Return (X, Y) of the center of cell containing provided text 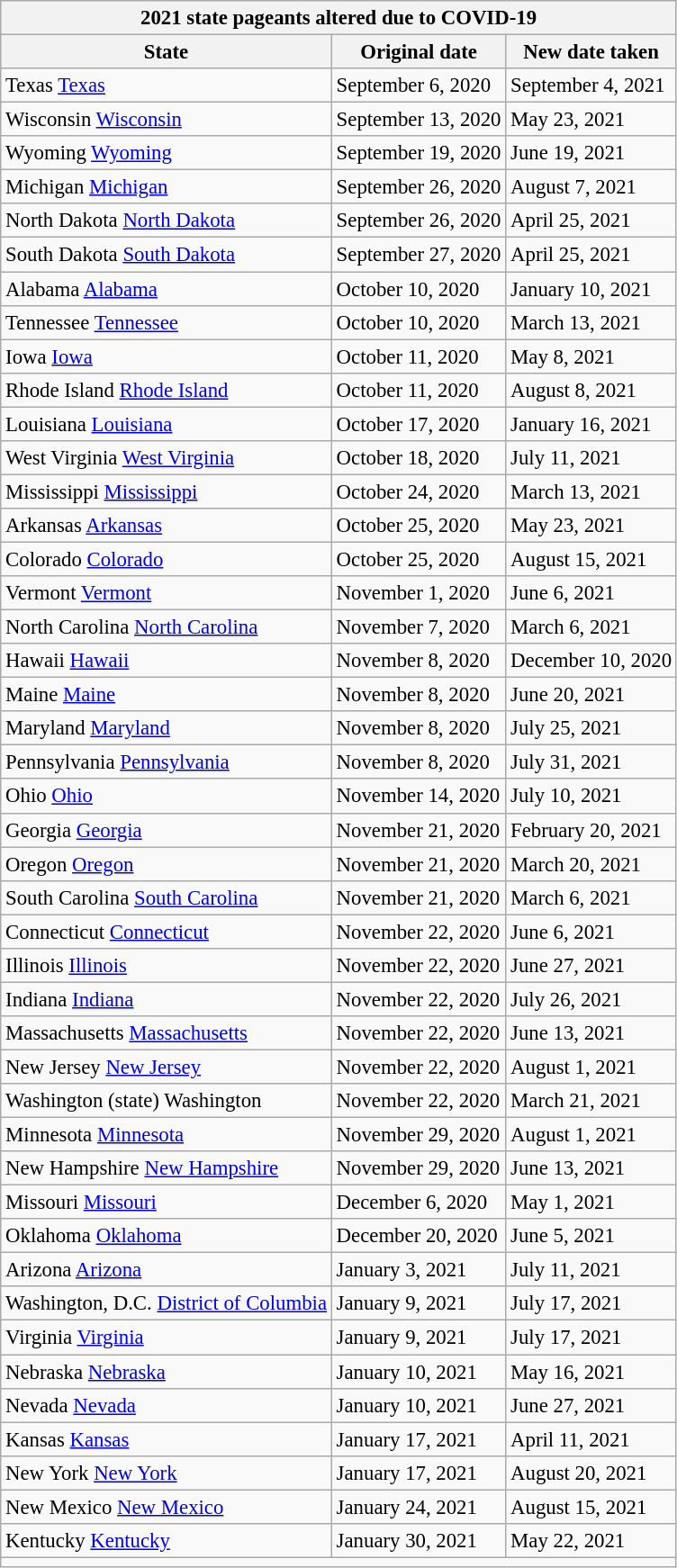
July 31, 2021 (591, 762)
April 11, 2021 (591, 1439)
North Carolina North Carolina (167, 627)
New York New York (167, 1473)
May 1, 2021 (591, 1203)
Kansas Kansas (167, 1439)
June 20, 2021 (591, 695)
October 18, 2020 (418, 458)
June 19, 2021 (591, 153)
South Carolina South Carolina (167, 897)
Maryland Maryland (167, 728)
November 1, 2020 (418, 593)
May 16, 2021 (591, 1372)
February 20, 2021 (591, 830)
January 3, 2021 (418, 1270)
Nebraska Nebraska (167, 1372)
August 8, 2021 (591, 390)
March 21, 2021 (591, 1101)
Arizona Arizona (167, 1270)
Missouri Missouri (167, 1203)
November 14, 2020 (418, 797)
December 6, 2020 (418, 1203)
October 24, 2020 (418, 491)
Iowa Iowa (167, 356)
October 17, 2020 (418, 424)
July 26, 2021 (591, 999)
July 10, 2021 (591, 797)
Oklahoma Oklahoma (167, 1236)
Oregon Oregon (167, 864)
Ohio Ohio (167, 797)
Illinois Illinois (167, 966)
September 19, 2020 (418, 153)
May 22, 2021 (591, 1541)
Maine Maine (167, 695)
September 27, 2020 (418, 255)
Massachusetts Massachusetts (167, 1033)
Connecticut Connecticut (167, 932)
January 24, 2021 (418, 1507)
January 16, 2021 (591, 424)
Louisiana Louisiana (167, 424)
September 4, 2021 (591, 86)
September 6, 2020 (418, 86)
Indiana Indiana (167, 999)
Texas Texas (167, 86)
New Jersey New Jersey (167, 1067)
Virginia Virginia (167, 1338)
June 5, 2021 (591, 1236)
Rhode Island Rhode Island (167, 390)
January 30, 2021 (418, 1541)
Georgia Georgia (167, 830)
Wisconsin Wisconsin (167, 120)
Original date (418, 52)
Vermont Vermont (167, 593)
Mississippi Mississippi (167, 491)
September 13, 2020 (418, 120)
Nevada Nevada (167, 1405)
Kentucky Kentucky (167, 1541)
Alabama Alabama (167, 289)
State (167, 52)
December 20, 2020 (418, 1236)
November 7, 2020 (418, 627)
Colorado Colorado (167, 559)
New Mexico New Mexico (167, 1507)
Tennessee Tennessee (167, 322)
Pennsylvania Pennsylvania (167, 762)
August 7, 2021 (591, 187)
2021 state pageants altered due to COVID-19 (338, 18)
Wyoming Wyoming (167, 153)
Michigan Michigan (167, 187)
New Hampshire New Hampshire (167, 1168)
July 25, 2021 (591, 728)
Arkansas Arkansas (167, 526)
May 8, 2021 (591, 356)
December 10, 2020 (591, 661)
Minnesota Minnesota (167, 1135)
South Dakota South Dakota (167, 255)
West Virginia West Virginia (167, 458)
North Dakota North Dakota (167, 221)
August 20, 2021 (591, 1473)
Washington (state) Washington (167, 1101)
Hawaii Hawaii (167, 661)
New date taken (591, 52)
March 20, 2021 (591, 864)
Washington, D.C. District of Columbia (167, 1304)
